Return the (X, Y) coordinate for the center point of the cell that contains the specified text.  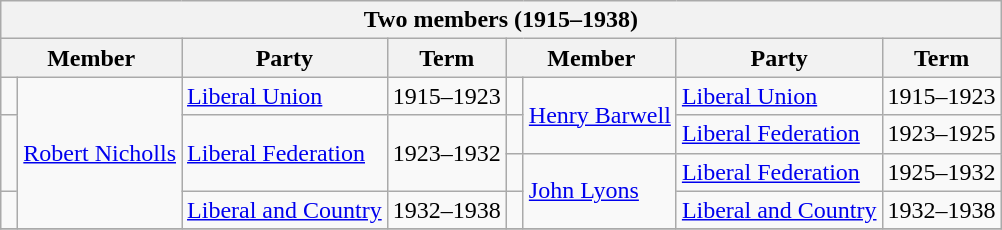
Two members (1915–1938) (501, 20)
John Lyons (600, 191)
Henry Barwell (600, 115)
1923–1932 (446, 153)
1925–1932 (942, 172)
1923–1925 (942, 134)
Robert Nicholls (100, 153)
